Capture the cell that displays the provided text and extract its [X, Y] central coordinate. 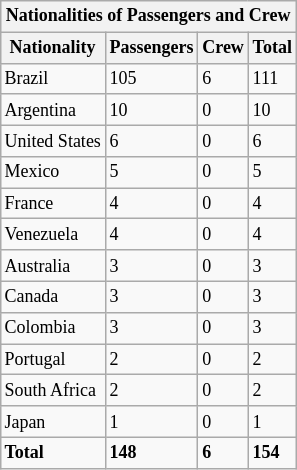
Nationality [52, 48]
Passengers [152, 48]
154 [272, 452]
Nationalities of Passengers and Crew [148, 16]
Portugal [52, 360]
105 [152, 78]
South Africa [52, 390]
111 [272, 78]
Argentina [52, 110]
Mexico [52, 172]
Crew [223, 48]
148 [152, 452]
Canada [52, 296]
Brazil [52, 78]
Japan [52, 422]
Australia [52, 266]
Colombia [52, 328]
Venezuela [52, 234]
France [52, 204]
United States [52, 140]
